Output the (x, y) coordinate of the center of the cell containing the given text.  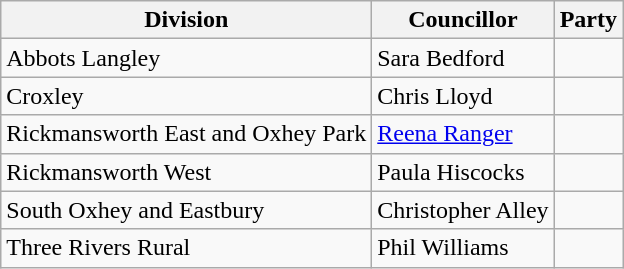
Reena Ranger (463, 134)
Christopher Alley (463, 210)
Three Rivers Rural (186, 248)
Rickmansworth East and Oxhey Park (186, 134)
Chris Lloyd (463, 96)
Rickmansworth West (186, 172)
Division (186, 20)
Party (588, 20)
Abbots Langley (186, 58)
Croxley (186, 96)
Paula Hiscocks (463, 172)
Phil Williams (463, 248)
South Oxhey and Eastbury (186, 210)
Sara Bedford (463, 58)
Councillor (463, 20)
